Identify which cell holds the provided text, then report its [x, y] central coordinate. 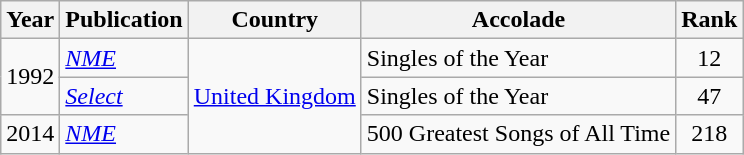
47 [710, 96]
United Kingdom [274, 96]
Country [274, 20]
2014 [30, 134]
Year [30, 20]
12 [710, 58]
1992 [30, 77]
Accolade [518, 20]
Rank [710, 20]
500 Greatest Songs of All Time [518, 134]
Select [124, 96]
218 [710, 134]
Publication [124, 20]
